Locate the cell with the specified text and output its [X, Y] center coordinate. 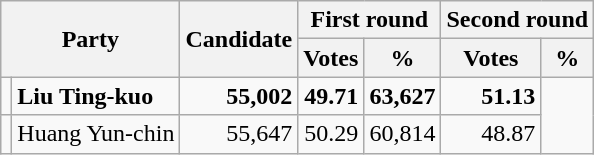
Liu Ting-kuo [96, 96]
55,002 [239, 96]
49.71 [331, 96]
63,627 [402, 96]
55,647 [239, 134]
First round [370, 20]
50.29 [331, 134]
48.87 [491, 134]
Party [90, 39]
51.13 [491, 96]
Huang Yun-chin [96, 134]
Second round [518, 20]
Candidate [239, 39]
60,814 [402, 134]
